Locate the cell with the specified text and output its [X, Y] center coordinate. 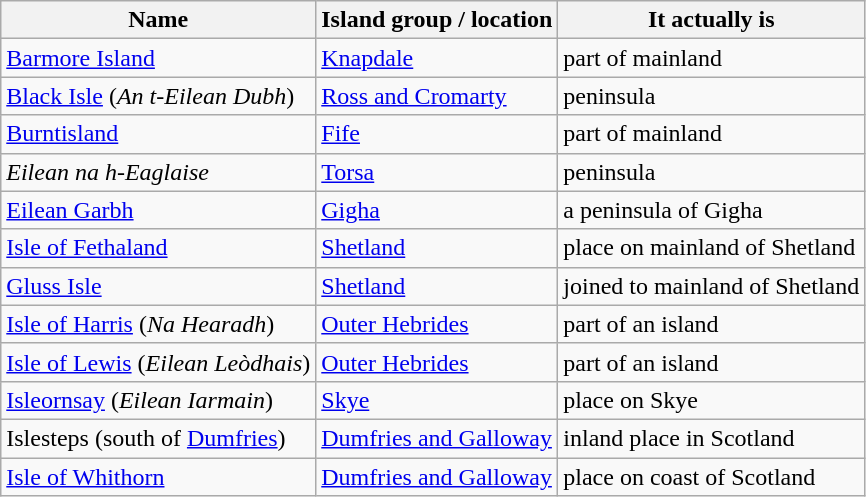
Gluss Isle [158, 286]
Barmore Island [158, 58]
Knapdale [437, 58]
Name [158, 20]
Skye [437, 400]
Island group / location [437, 20]
Torsa [437, 172]
place on coast of Scotland [712, 477]
Isle of Lewis (Eilean Leòdhais) [158, 362]
Islesteps (south of Dumfries) [158, 438]
Gigha [437, 210]
a peninsula of Gigha [712, 210]
joined to mainland of Shetland [712, 286]
place on Skye [712, 400]
Isleornsay (Eilean Iarmain) [158, 400]
Isle of Whithorn [158, 477]
place on mainland of Shetland [712, 248]
Black Isle (An t-Eilean Dubh) [158, 96]
inland place in Scotland [712, 438]
Fife [437, 134]
Isle of Fethaland [158, 248]
Burntisland [158, 134]
It actually is [712, 20]
Eilean Garbh [158, 210]
Ross and Cromarty [437, 96]
Isle of Harris (Na Hearadh) [158, 324]
Eilean na h-Eaglaise [158, 172]
